From the cell containing the given text, extract its center point as (X, Y) coordinate. 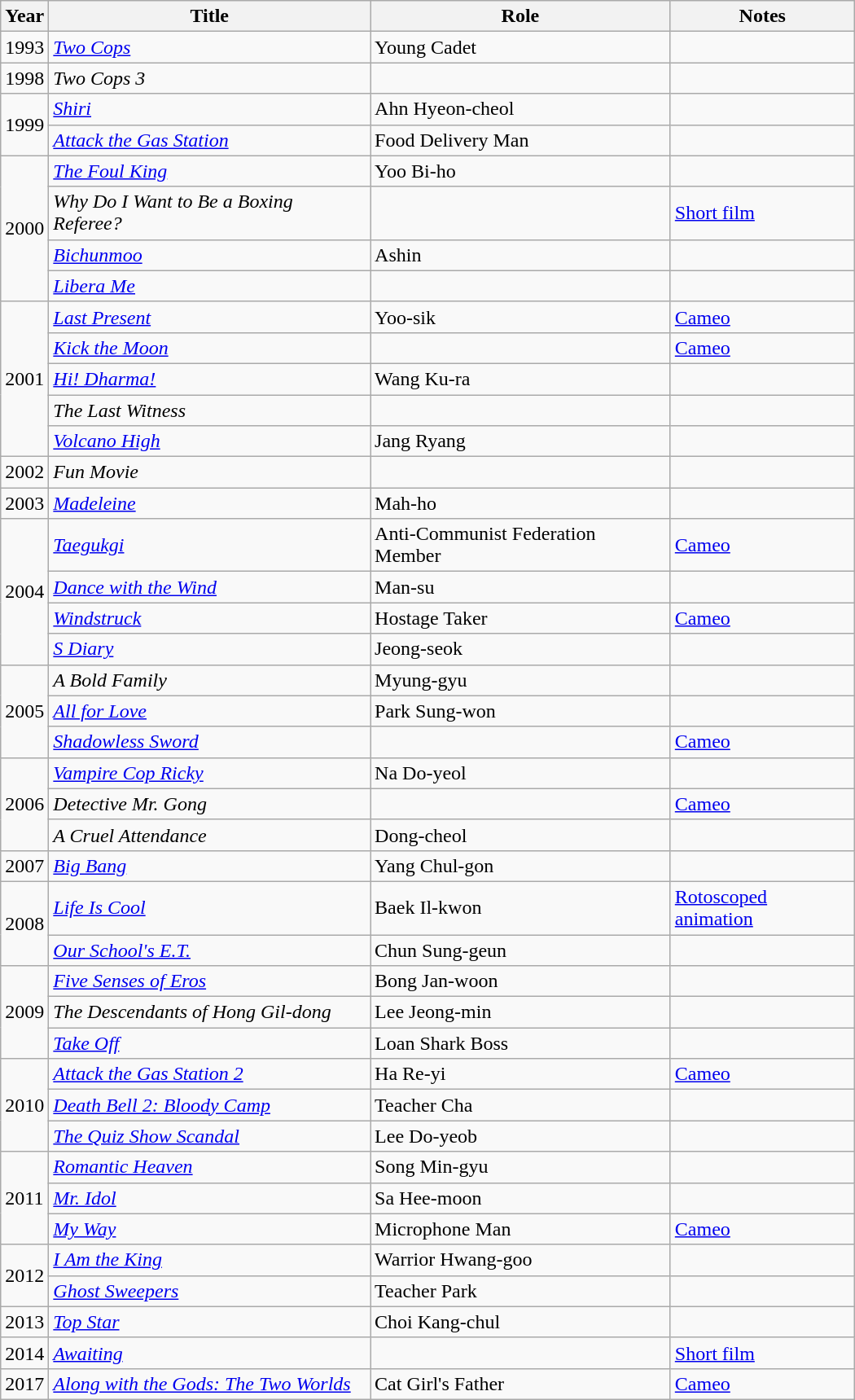
Yoo Bi-ho (521, 171)
Teacher Cha (521, 1105)
2001 (24, 379)
Park Sung-won (521, 711)
Ha Re-yi (521, 1074)
Awaiting (210, 1353)
Death Bell 2: Bloody Camp (210, 1105)
Take Off (210, 1043)
A Cruel Attendance (210, 835)
The Last Witness (210, 410)
Attack the Gas Station 2 (210, 1074)
Why Do I Want to Be a Boxing Referee? (210, 213)
Microphone Man (521, 1229)
Bong Jan-woon (521, 981)
Taegukgi (210, 546)
Rotoscoped animation (762, 907)
Five Senses of Eros (210, 981)
Jang Ryang (521, 441)
Hostage Taker (521, 618)
A Bold Family (210, 680)
Role (521, 16)
All for Love (210, 711)
Detective Mr. Gong (210, 804)
My Way (210, 1229)
Man-su (521, 587)
Romantic Heaven (210, 1167)
The Quiz Show Scandal (210, 1136)
2011 (24, 1198)
Our School's E.T. (210, 950)
Jeong-seok (521, 649)
Shiri (210, 109)
Year (24, 16)
Loan Shark Boss (521, 1043)
Hi! Dharma! (210, 379)
Choi Kang-chul (521, 1322)
2013 (24, 1322)
Yoo-sik (521, 317)
Last Present (210, 317)
Volcano High (210, 441)
Baek Il-kwon (521, 907)
I Am the King (210, 1260)
2012 (24, 1275)
Yang Chul-gon (521, 866)
Na Do-yeol (521, 773)
Cat Girl's Father (521, 1384)
Song Min-gyu (521, 1167)
Chun Sung-geun (521, 950)
Dance with the Wind (210, 587)
Sa Hee-moon (521, 1198)
Dong-cheol (521, 835)
Windstruck (210, 618)
Two Cops 3 (210, 78)
The Descendants of Hong Gil-dong (210, 1012)
Lee Do-yeob (521, 1136)
Ghost Sweepers (210, 1291)
2006 (24, 804)
Lee Jeong-min (521, 1012)
Attack the Gas Station (210, 140)
The Foul King (210, 171)
Young Cadet (521, 47)
2007 (24, 866)
Mr. Idol (210, 1198)
2002 (24, 472)
Two Cops (210, 47)
Along with the Gods: The Two Worlds (210, 1384)
Ashin (521, 255)
Mah-ho (521, 503)
Madeleine (210, 503)
S Diary (210, 649)
2009 (24, 1012)
Anti-Communist Federation Member (521, 546)
2004 (24, 591)
Libera Me (210, 286)
Notes (762, 16)
2000 (24, 228)
1998 (24, 78)
Vampire Cop Ricky (210, 773)
2005 (24, 711)
Food Delivery Man (521, 140)
2008 (24, 924)
Top Star (210, 1322)
2003 (24, 503)
2010 (24, 1105)
Myung-gyu (521, 680)
Title (210, 16)
Teacher Park (521, 1291)
Ahn Hyeon-cheol (521, 109)
Fun Movie (210, 472)
1993 (24, 47)
2017 (24, 1384)
Bichunmoo (210, 255)
Warrior Hwang-goo (521, 1260)
Shadowless Sword (210, 742)
Wang Ku-ra (521, 379)
Big Bang (210, 866)
Kick the Moon (210, 348)
1999 (24, 125)
Life Is Cool (210, 907)
2014 (24, 1353)
